Return the (x, y) coordinate for the center point of the cell that contains the specified text.  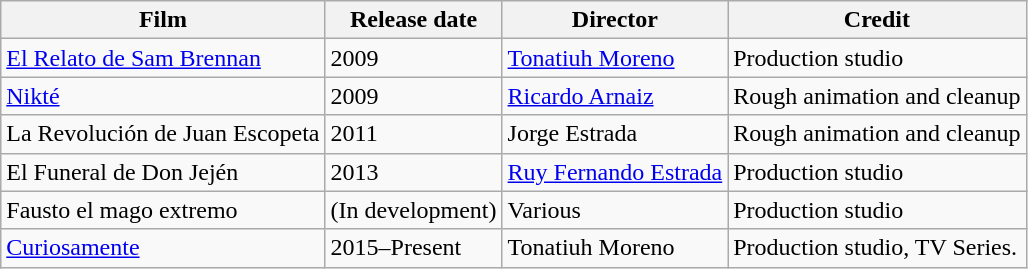
Fausto el mago extremo (163, 210)
La Revolución de Juan Escopeta (163, 134)
Ricardo Arnaiz (615, 96)
2011 (414, 134)
2015–Present (414, 248)
2013 (414, 172)
Curiosamente (163, 248)
Jorge Estrada (615, 134)
Release date (414, 20)
El Relato de Sam Brennan (163, 58)
(In development) (414, 210)
Various (615, 210)
Nikté (163, 96)
Film (163, 20)
Production studio, TV Series. (877, 248)
Credit (877, 20)
Ruy Fernando Estrada (615, 172)
El Funeral de Don Jején (163, 172)
Director (615, 20)
